Detect which cell encompasses the target text, then output its (X, Y) center coordinate. 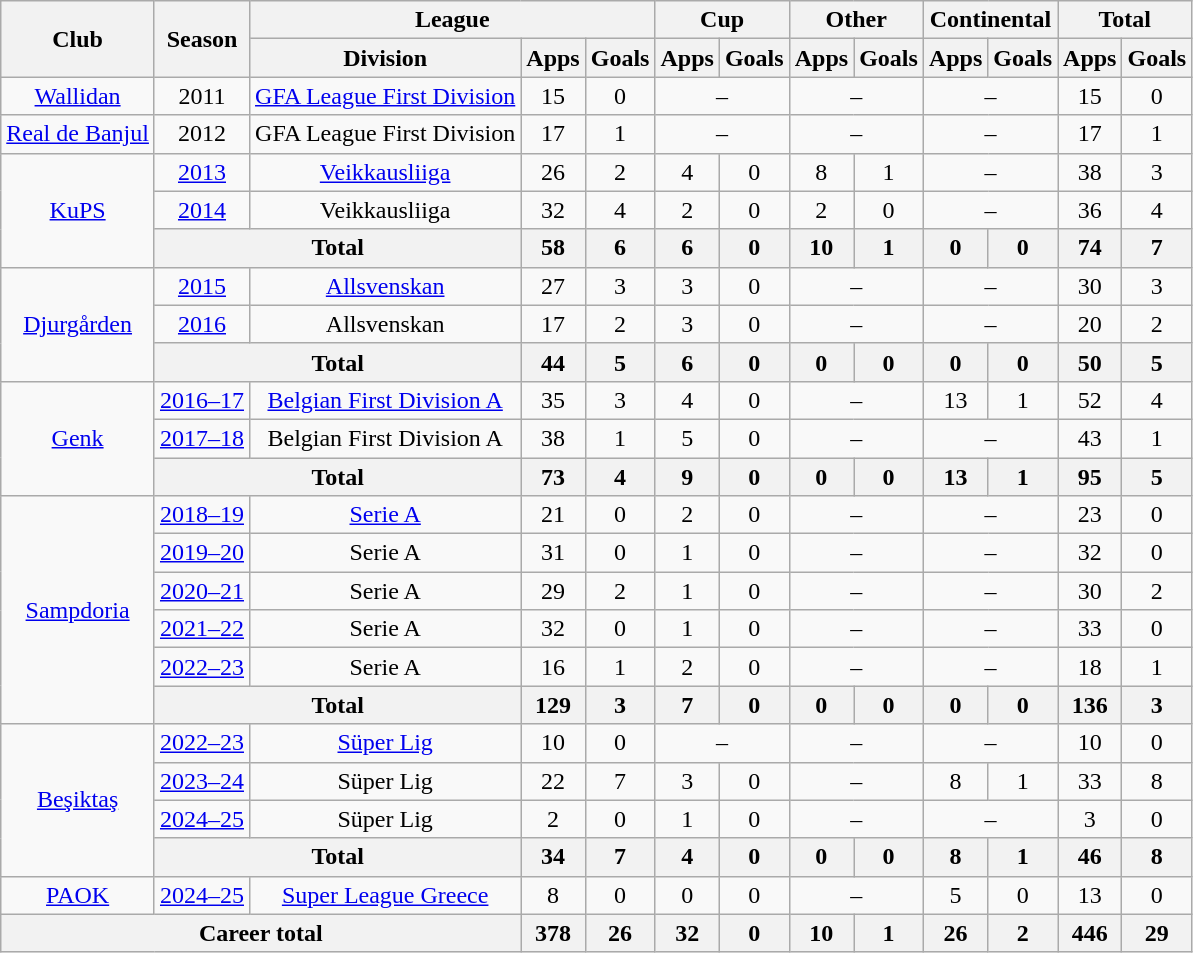
Continental (990, 20)
2011 (202, 96)
52 (1090, 400)
74 (1090, 248)
73 (553, 477)
95 (1090, 477)
44 (553, 362)
Genk (78, 438)
50 (1090, 362)
16 (553, 667)
2023–24 (202, 781)
2015 (202, 286)
2019–20 (202, 553)
378 (553, 933)
Sampdoria (78, 610)
Djurgården (78, 324)
Club (78, 39)
Real de Banjul (78, 134)
Career total (261, 933)
PAOK (78, 895)
KuPS (78, 210)
League (452, 20)
2020–21 (202, 591)
22 (553, 781)
446 (1090, 933)
34 (553, 857)
Other (856, 20)
129 (553, 705)
2012 (202, 134)
58 (553, 248)
9 (687, 477)
Beşiktaş (78, 800)
136 (1090, 705)
18 (1090, 667)
Super League Greece (386, 895)
31 (553, 553)
2017–18 (202, 438)
43 (1090, 438)
36 (1090, 210)
2018–19 (202, 515)
Division (386, 58)
2016–17 (202, 400)
2016 (202, 324)
2014 (202, 210)
21 (553, 515)
46 (1090, 857)
2021–22 (202, 629)
20 (1090, 324)
Season (202, 39)
35 (553, 400)
Cup (722, 20)
27 (553, 286)
23 (1090, 515)
Wallidan (78, 96)
2013 (202, 172)
